Output the [x, y] coordinate of the center of the cell containing the given text.  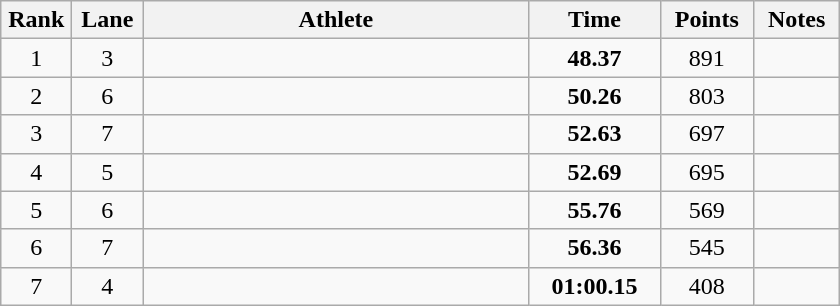
408 [707, 286]
697 [707, 134]
Lane [108, 20]
569 [707, 210]
55.76 [594, 210]
48.37 [594, 58]
Rank [36, 20]
695 [707, 172]
2 [36, 96]
Points [707, 20]
803 [707, 96]
Notes [797, 20]
52.63 [594, 134]
891 [707, 58]
56.36 [594, 248]
Athlete [336, 20]
52.69 [594, 172]
545 [707, 248]
Time [594, 20]
1 [36, 58]
01:00.15 [594, 286]
50.26 [594, 96]
